For the text-containing cell, return its midpoint in (X, Y) coordinate format. 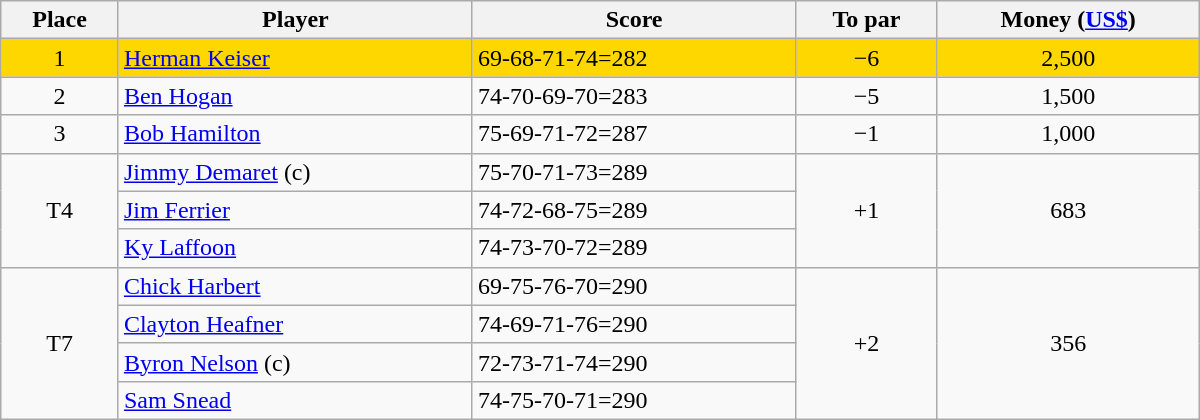
+1 (866, 210)
74-75-70-71=290 (634, 400)
74-69-71-76=290 (634, 324)
356 (1068, 343)
3 (60, 134)
75-70-71-73=289 (634, 172)
T7 (60, 343)
1,000 (1068, 134)
Player (295, 20)
Place (60, 20)
−5 (866, 96)
74-73-70-72=289 (634, 248)
74-72-68-75=289 (634, 210)
Ben Hogan (295, 96)
Score (634, 20)
2 (60, 96)
2,500 (1068, 58)
T4 (60, 210)
683 (1068, 210)
+2 (866, 343)
Jimmy Demaret (c) (295, 172)
Sam Snead (295, 400)
1,500 (1068, 96)
72-73-71-74=290 (634, 362)
Byron Nelson (c) (295, 362)
Clayton Heafner (295, 324)
74-70-69-70=283 (634, 96)
−6 (866, 58)
69-68-71-74=282 (634, 58)
69-75-76-70=290 (634, 286)
Chick Harbert (295, 286)
Herman Keiser (295, 58)
Bob Hamilton (295, 134)
To par (866, 20)
−1 (866, 134)
75-69-71-72=287 (634, 134)
Jim Ferrier (295, 210)
Money (US$) (1068, 20)
Ky Laffoon (295, 248)
1 (60, 58)
